For the text-containing cell, return its midpoint in (x, y) coordinate format. 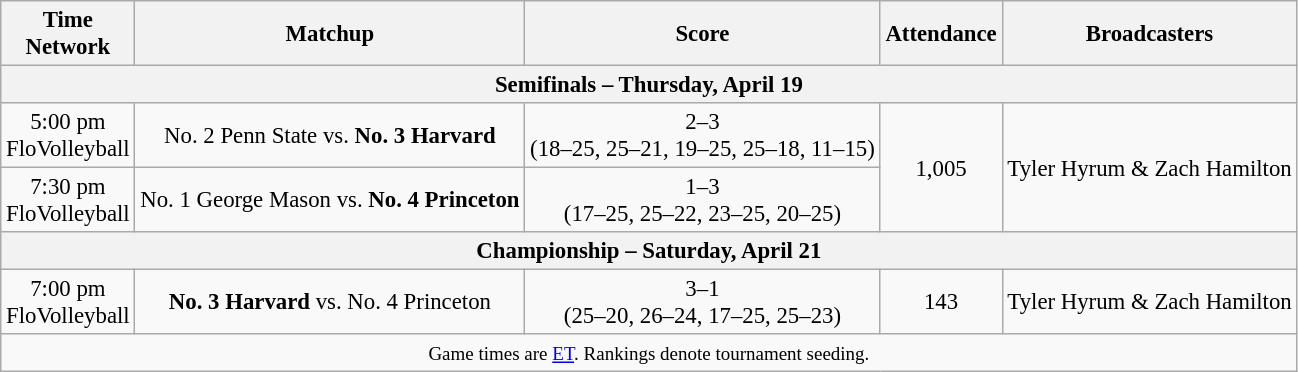
Matchup (330, 34)
TimeNetwork (68, 34)
1,005 (941, 168)
Semifinals – Thursday, April 19 (649, 85)
Game times are ET. Rankings denote tournament seeding. (649, 353)
2–3(18–25, 25–21, 19–25, 25–18, 11–15) (702, 136)
7:30 pmFloVolleyball (68, 200)
Broadcasters (1150, 34)
7:00 pmFloVolleyball (68, 302)
5:00 pmFloVolleyball (68, 136)
No. 2 Penn State vs. No. 3 Harvard (330, 136)
3–1(25–20, 26–24, 17–25, 25–23) (702, 302)
No. 3 Harvard vs. No. 4 Princeton (330, 302)
No. 1 George Mason vs. No. 4 Princeton (330, 200)
Championship – Saturday, April 21 (649, 251)
Score (702, 34)
1–3(17–25, 25–22, 23–25, 20–25) (702, 200)
Attendance (941, 34)
143 (941, 302)
